Scan for the cell matching the given text and deliver its (x, y) coordinate at center. 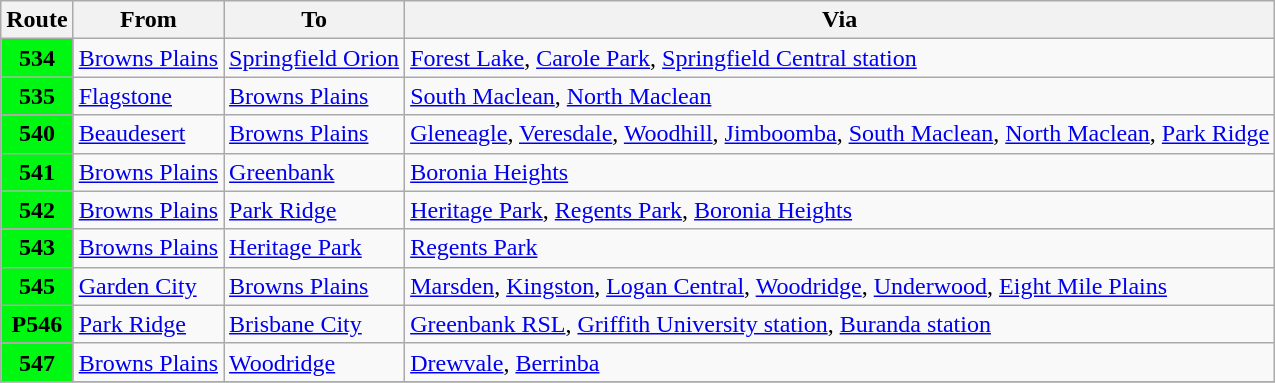
Flagstone (148, 96)
541 (37, 172)
Gleneagle, Veresdale, Woodhill, Jimboomba, South Maclean, North Maclean, Park Ridge (840, 134)
Greenbank RSL, Griffith University station, Buranda station (840, 324)
Brisbane City (314, 324)
543 (37, 248)
Regents Park (840, 248)
Marsden, Kingston, Logan Central, Woodridge, Underwood, Eight Mile Plains (840, 286)
Woodridge (314, 362)
From (148, 20)
Springfield Orion (314, 58)
540 (37, 134)
Route (37, 20)
Forest Lake, Carole Park, Springfield Central station (840, 58)
Garden City (148, 286)
Via (840, 20)
534 (37, 58)
545 (37, 286)
Greenbank (314, 172)
P546 (37, 324)
Drewvale, Berrinba (840, 362)
547 (37, 362)
Heritage Park (314, 248)
South Maclean, North Maclean (840, 96)
542 (37, 210)
Beaudesert (148, 134)
Heritage Park, Regents Park, Boronia Heights (840, 210)
To (314, 20)
535 (37, 96)
Boronia Heights (840, 172)
